For the text-containing cell, return its midpoint in [x, y] coordinate format. 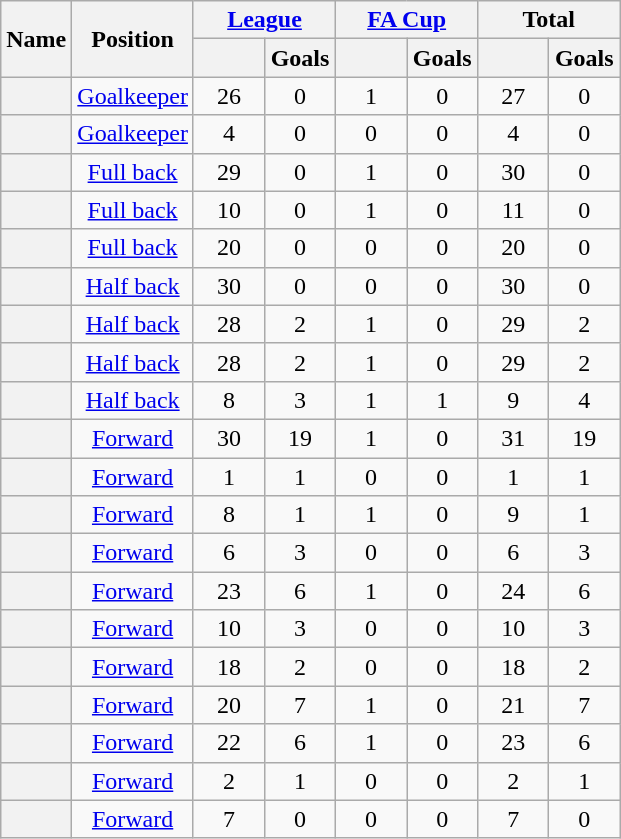
Total [549, 20]
League [264, 20]
Name [36, 39]
31 [514, 438]
21 [514, 705]
FA Cup [407, 20]
24 [514, 591]
22 [228, 743]
27 [514, 96]
11 [514, 210]
26 [228, 96]
Position [133, 39]
